Find where the given text appears and provide that cell's center as [X, Y] coordinate. 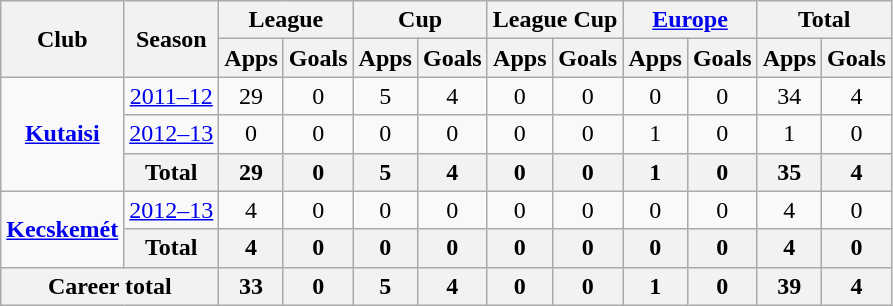
Cup [420, 20]
Season [172, 39]
2011–12 [172, 96]
33 [251, 286]
39 [789, 286]
League [286, 20]
Kecskemét [62, 229]
Career total [110, 286]
Kutaisi [62, 134]
Club [62, 39]
Europe [690, 20]
34 [789, 96]
35 [789, 172]
League Cup [555, 20]
